For the text-containing cell, return its midpoint in (X, Y) coordinate format. 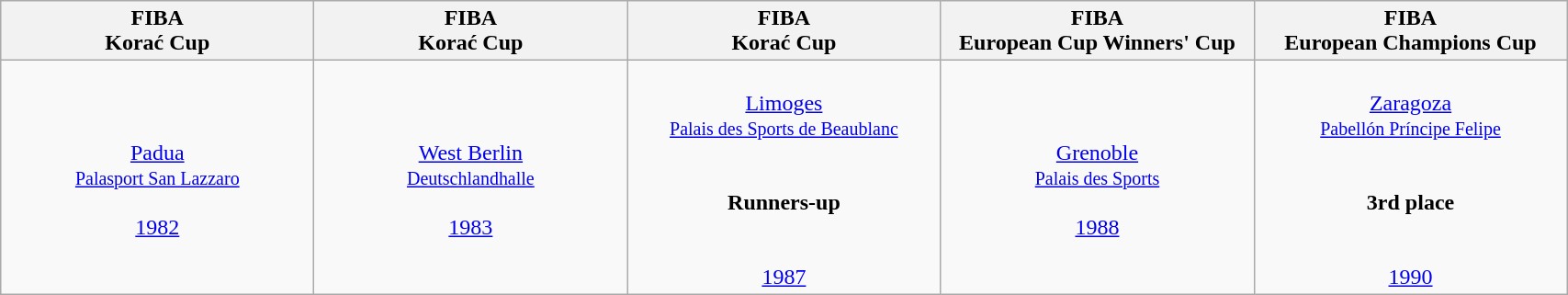
LimogesPalais des Sports de BeaublancRunners-up1987 (784, 177)
FIBAEuropean Cup Winners' Cup (1097, 31)
ZaragozaPabellón Príncipe Felipe3rd place1990 (1411, 177)
PaduaPalasport San Lazzaro1982 (158, 177)
GrenoblePalais des Sports1988 (1097, 177)
FIBAEuropean Champions Cup (1411, 31)
West BerlinDeutschlandhalle1983 (470, 177)
